Find where the given text appears and provide that cell's center as [x, y] coordinate. 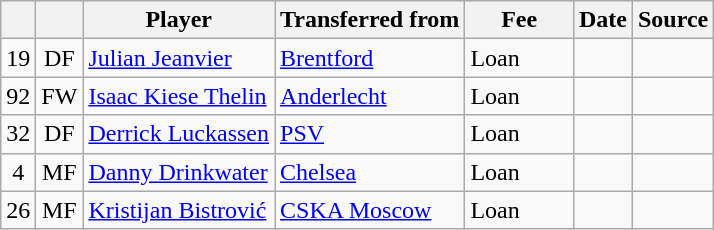
Isaac Kiese Thelin [179, 96]
Transferred from [370, 20]
32 [18, 134]
Player [179, 20]
Date [602, 20]
CSKA Moscow [370, 210]
Anderlecht [370, 96]
Julian Jeanvier [179, 58]
19 [18, 58]
26 [18, 210]
PSV [370, 134]
Source [672, 20]
Fee [520, 20]
Derrick Luckassen [179, 134]
Chelsea [370, 172]
92 [18, 96]
FW [60, 96]
Danny Drinkwater [179, 172]
Brentford [370, 58]
Kristijan Bistrović [179, 210]
4 [18, 172]
